For the text-containing cell, return its midpoint in [x, y] coordinate format. 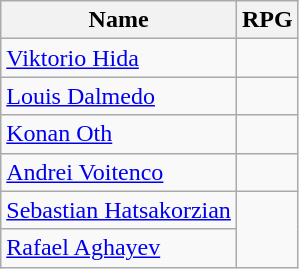
Andrei Voitenco [119, 172]
Viktorio Hida [119, 58]
Konan Oth [119, 134]
RPG [267, 20]
Rafael Aghayev [119, 248]
Sebastian Hatsakorzian [119, 210]
Name [119, 20]
Louis Dalmedo [119, 96]
